For the text-containing cell, return its midpoint in [X, Y] coordinate format. 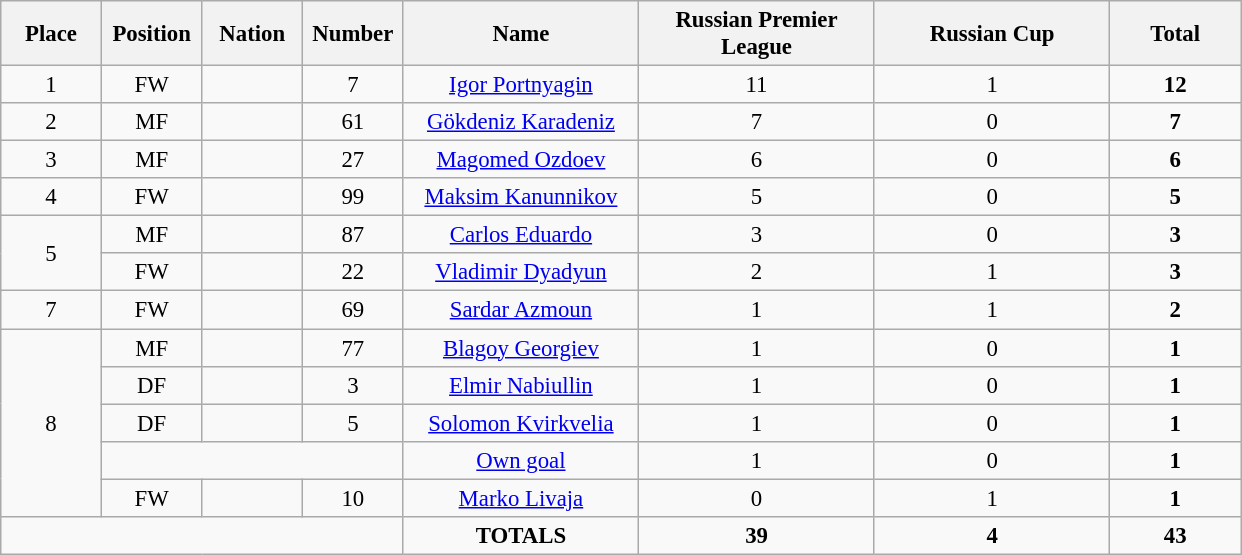
99 [354, 197]
12 [1176, 85]
61 [354, 122]
Maksim Kanunnikov [521, 197]
39 [757, 536]
Nation [252, 34]
10 [354, 498]
Sardar Azmoun [521, 310]
Place [52, 34]
Magomed Ozdoev [521, 160]
Vladimir Dyadyun [521, 273]
Elmir Nabiullin [521, 385]
69 [354, 310]
27 [354, 160]
Number [354, 34]
8 [52, 423]
Total [1176, 34]
Carlos Eduardo [521, 235]
Name [521, 34]
Own goal [521, 460]
Igor Portnyagin [521, 85]
Russian Cup [992, 34]
Blagoy Georgiev [521, 348]
Gökdeniz Karadeniz [521, 122]
87 [354, 235]
77 [354, 348]
TOTALS [521, 536]
11 [757, 85]
Solomon Kvirkvelia [521, 423]
Position [152, 34]
22 [354, 273]
Russian Premier League [757, 34]
Marko Livaja [521, 498]
43 [1176, 536]
